Search for the cell housing the specified text and yield its [X, Y] center coordinate. 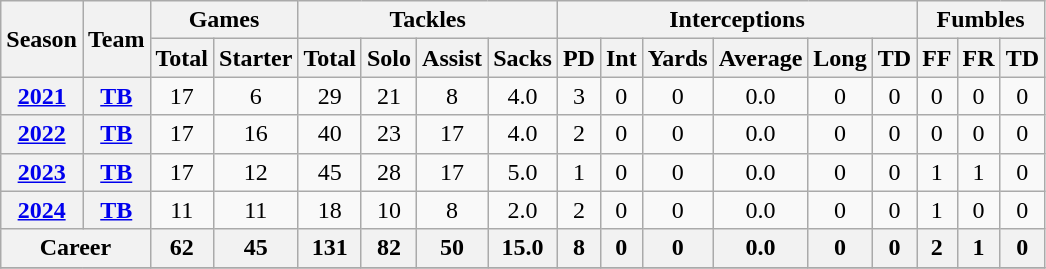
Sacks [523, 58]
18 [330, 210]
2021 [42, 96]
FF [937, 58]
10 [388, 210]
Assist [452, 58]
Interceptions [736, 20]
62 [182, 248]
Yards [678, 58]
Team [116, 39]
Career [76, 248]
50 [452, 248]
Solo [388, 58]
Long [840, 58]
12 [256, 172]
Tackles [428, 20]
Games [224, 20]
40 [330, 134]
Average [760, 58]
28 [388, 172]
Starter [256, 58]
2023 [42, 172]
29 [330, 96]
2024 [42, 210]
Season [42, 39]
5.0 [523, 172]
23 [388, 134]
131 [330, 248]
Fumbles [981, 20]
15.0 [523, 248]
6 [256, 96]
2022 [42, 134]
PD [578, 58]
16 [256, 134]
3 [578, 96]
FR [978, 58]
Int [621, 58]
21 [388, 96]
82 [388, 248]
2.0 [523, 210]
